Search for the cell housing the specified text and yield its [x, y] center coordinate. 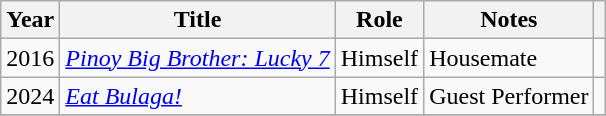
Guest Performer [509, 96]
2024 [30, 96]
Eat Bulaga! [198, 96]
Year [30, 20]
Housemate [509, 58]
2016 [30, 58]
Role [379, 20]
Pinoy Big Brother: Lucky 7 [198, 58]
Title [198, 20]
Notes [509, 20]
